Extract the (x, y) coordinate from the center of the cell holding the provided text.  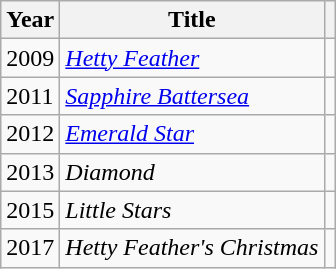
2013 (30, 172)
2009 (30, 58)
Hetty Feather (192, 58)
Year (30, 20)
2011 (30, 96)
Little Stars (192, 210)
2012 (30, 134)
Diamond (192, 172)
Sapphire Battersea (192, 96)
2017 (30, 248)
Emerald Star (192, 134)
Title (192, 20)
2015 (30, 210)
Hetty Feather's Christmas (192, 248)
